Find where the given text appears and provide that cell's center as (x, y) coordinate. 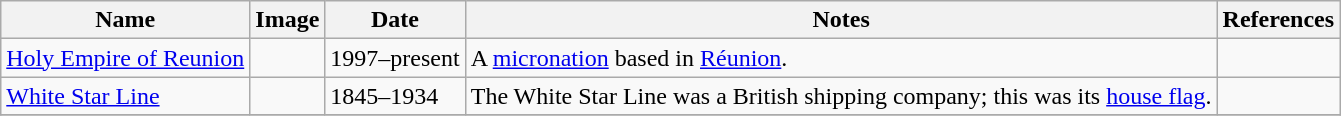
White Star Line (126, 96)
Holy Empire of Reunion (126, 58)
The White Star Line was a British shipping company; this was its house flag. (841, 96)
A micronation based in Réunion. (841, 58)
Date (395, 20)
Notes (841, 20)
1845–1934 (395, 96)
Name (126, 20)
Image (288, 20)
1997–present (395, 58)
References (1278, 20)
